Determine the (x, y) coordinate at the center of the cell enclosing the given text.  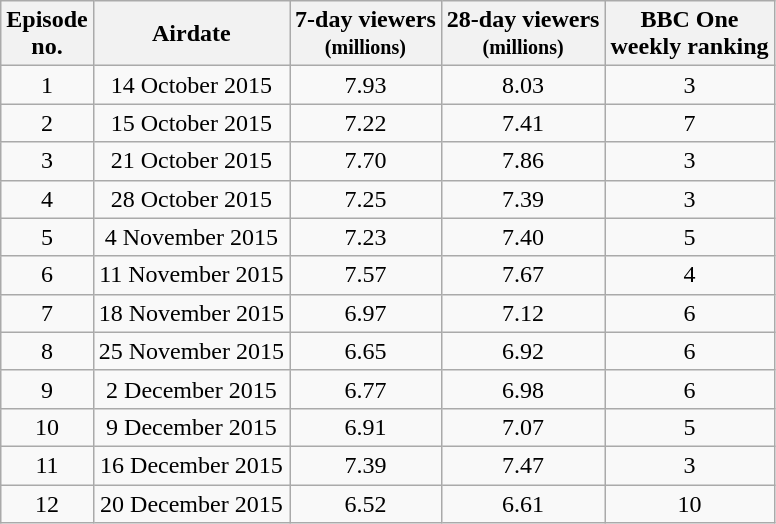
4 November 2015 (191, 237)
21 October 2015 (191, 161)
7.22 (366, 123)
7.25 (366, 199)
7.47 (523, 465)
7.40 (523, 237)
6.77 (366, 389)
2 December 2015 (191, 389)
BBC Oneweekly ranking (690, 34)
15 October 2015 (191, 123)
16 December 2015 (191, 465)
6.52 (366, 503)
8 (47, 351)
6.98 (523, 389)
6.97 (366, 313)
2 (47, 123)
1 (47, 85)
20 December 2015 (191, 503)
7.23 (366, 237)
25 November 2015 (191, 351)
6.65 (366, 351)
7.12 (523, 313)
Airdate (191, 34)
Episodeno. (47, 34)
11 (47, 465)
7.41 (523, 123)
7.57 (366, 275)
6.91 (366, 427)
11 November 2015 (191, 275)
18 November 2015 (191, 313)
8.03 (523, 85)
9 (47, 389)
6.61 (523, 503)
6.92 (523, 351)
7.70 (366, 161)
7.86 (523, 161)
14 October 2015 (191, 85)
12 (47, 503)
28 October 2015 (191, 199)
7.93 (366, 85)
7-day viewers(millions) (366, 34)
28-day viewers(millions) (523, 34)
7.67 (523, 275)
7.07 (523, 427)
9 December 2015 (191, 427)
